From the cell containing the given text, extract its center point as [x, y] coordinate. 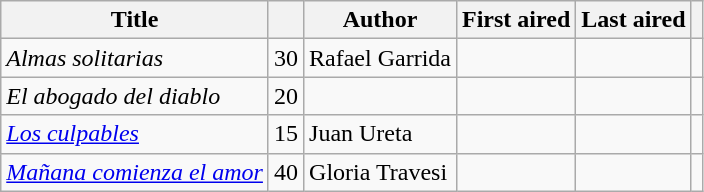
Rafael Garrida [380, 58]
First aired [516, 20]
Juan Ureta [380, 134]
30 [286, 58]
Almas solitarias [135, 58]
El abogado del diablo [135, 96]
Gloria Travesi [380, 172]
Last aired [634, 20]
Title [135, 20]
15 [286, 134]
40 [286, 172]
20 [286, 96]
Author [380, 20]
Los culpables [135, 134]
Mañana comienza el amor [135, 172]
